For the text-containing cell, return its midpoint in [x, y] coordinate format. 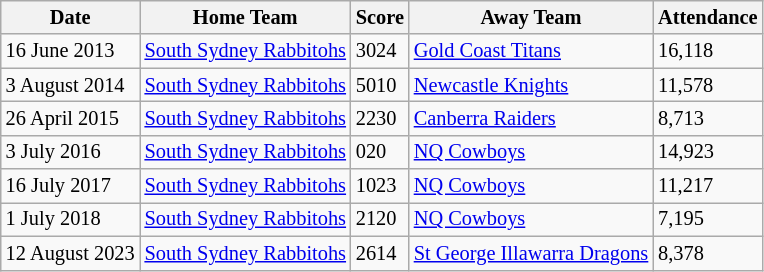
16 June 2013 [70, 51]
Gold Coast Titans [531, 51]
Home Team [246, 17]
2120 [380, 219]
Attendance [708, 17]
26 April 2015 [70, 118]
12 August 2023 [70, 253]
2614 [380, 253]
Away Team [531, 17]
14,923 [708, 152]
2230 [380, 118]
8,378 [708, 253]
1 July 2018 [70, 219]
1023 [380, 186]
16 July 2017 [70, 186]
16,118 [708, 51]
Score [380, 17]
Canberra Raiders [531, 118]
Date [70, 17]
St George Illawarra Dragons [531, 253]
3 August 2014 [70, 85]
3024 [380, 51]
5010 [380, 85]
7,195 [708, 219]
11,217 [708, 186]
Newcastle Knights [531, 85]
020 [380, 152]
3 July 2016 [70, 152]
11,578 [708, 85]
8,713 [708, 118]
